Scan for the cell matching the given text and deliver its (x, y) coordinate at center. 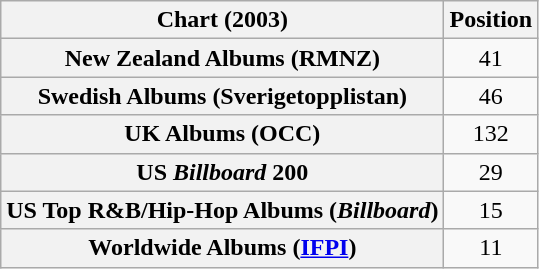
New Zealand Albums (RMNZ) (222, 58)
Swedish Albums (Sverigetopplistan) (222, 96)
US Billboard 200 (222, 172)
UK Albums (OCC) (222, 134)
11 (491, 248)
Chart (2003) (222, 20)
41 (491, 58)
Position (491, 20)
29 (491, 172)
Worldwide Albums (IFPI) (222, 248)
46 (491, 96)
15 (491, 210)
US Top R&B/Hip-Hop Albums (Billboard) (222, 210)
132 (491, 134)
